Detect which cell encompasses the target text, then output its (X, Y) center coordinate. 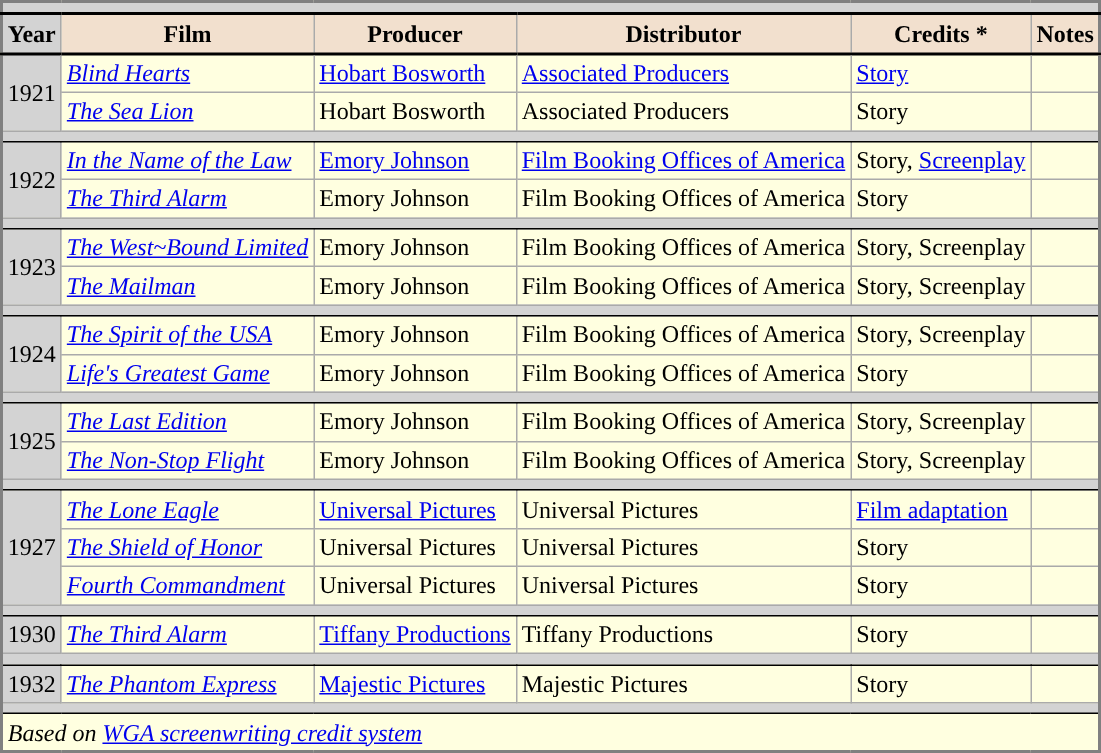
Life's Greatest Game (187, 373)
The Phantom Express (187, 684)
The West~Bound Limited (187, 248)
The Shield of Honor (187, 547)
The Spirit of the USA (187, 335)
Based on WGA screenwriting credit system (552, 733)
The Lone Eagle (187, 509)
1922 (32, 180)
The Sea Lion (187, 111)
1924 (32, 354)
1923 (32, 267)
1925 (32, 441)
In the Name of the Law (187, 161)
1930 (32, 635)
Producer (415, 34)
1927 (32, 547)
Blind Hearts (187, 74)
Distributor (684, 34)
1921 (32, 92)
Year (32, 34)
Film adaptation (941, 509)
Credits * (941, 34)
Notes (1066, 34)
The Mailman (187, 286)
Film (187, 34)
The Last Edition (187, 422)
1932 (32, 684)
Fourth Commandment (187, 585)
The Non-Stop Flight (187, 460)
